Scan for the cell matching the given text and deliver its (x, y) coordinate at center. 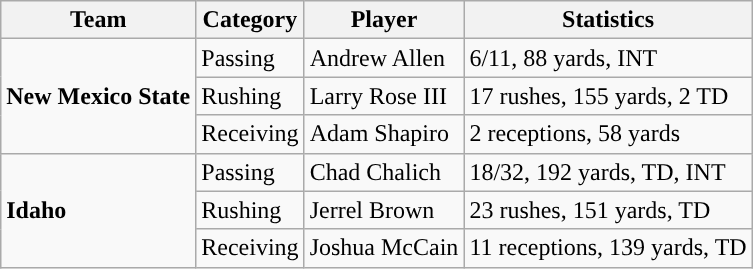
Category (250, 20)
23 rushes, 151 yards, TD (608, 210)
Andrew Allen (384, 58)
11 receptions, 139 yards, TD (608, 248)
New Mexico State (98, 96)
18/32, 192 yards, TD, INT (608, 172)
17 rushes, 155 yards, 2 TD (608, 96)
Joshua McCain (384, 248)
Larry Rose III (384, 96)
2 receptions, 58 yards (608, 134)
Jerrel Brown (384, 210)
Team (98, 20)
Statistics (608, 20)
Adam Shapiro (384, 134)
Idaho (98, 210)
6/11, 88 yards, INT (608, 58)
Chad Chalich (384, 172)
Player (384, 20)
